Find where the given text appears and provide that cell's center as (x, y) coordinate. 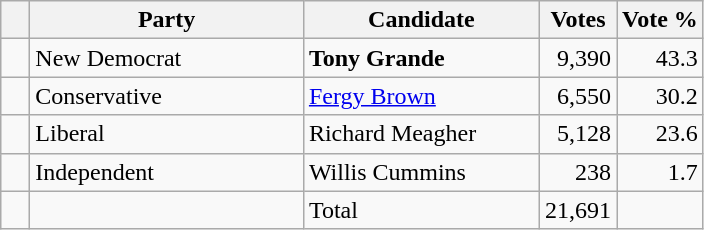
Total (421, 210)
Party (167, 20)
Willis Cummins (421, 172)
Richard Meagher (421, 134)
Tony Grande (421, 58)
21,691 (578, 210)
Candidate (421, 20)
Fergy Brown (421, 96)
Liberal (167, 134)
238 (578, 172)
Vote % (660, 20)
New Democrat (167, 58)
6,550 (578, 96)
9,390 (578, 58)
1.7 (660, 172)
30.2 (660, 96)
5,128 (578, 134)
Votes (578, 20)
23.6 (660, 134)
Independent (167, 172)
43.3 (660, 58)
Conservative (167, 96)
